Locate the cell with the specified text and output its (x, y) center coordinate. 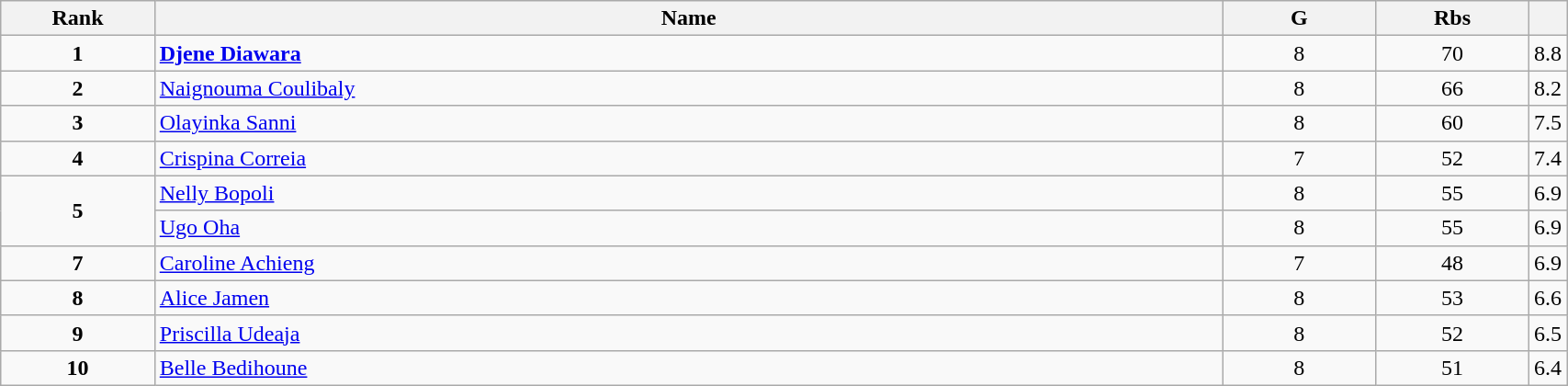
Alice Jamen (689, 298)
70 (1451, 53)
Belle Bedihoune (689, 368)
48 (1451, 263)
6.5 (1549, 333)
60 (1451, 123)
Rank (78, 18)
8.8 (1549, 53)
8.2 (1549, 88)
51 (1451, 368)
66 (1451, 88)
6.4 (1549, 368)
Naignouma Coulibaly (689, 88)
5 (78, 210)
Ugo Oha (689, 228)
4 (78, 158)
Olayinka Sanni (689, 123)
Djene Diawara (689, 53)
Caroline Achieng (689, 263)
G (1299, 18)
Name (689, 18)
53 (1451, 298)
Crispina Correia (689, 158)
10 (78, 368)
1 (78, 53)
Nelly Bopoli (689, 193)
2 (78, 88)
Rbs (1451, 18)
6.6 (1549, 298)
7.5 (1549, 123)
3 (78, 123)
9 (78, 333)
7.4 (1549, 158)
Priscilla Udeaja (689, 333)
